Scan for the cell matching the given text and deliver its (x, y) coordinate at center. 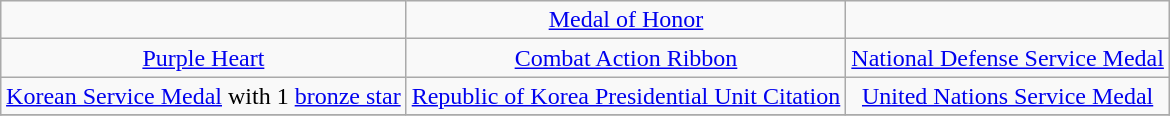
Purple Heart (204, 58)
Korean Service Medal with 1 bronze star (204, 96)
United Nations Service Medal (1008, 96)
National Defense Service Medal (1008, 58)
Combat Action Ribbon (626, 58)
Medal of Honor (626, 20)
Republic of Korea Presidential Unit Citation (626, 96)
